Return (x, y) of the center of cell containing provided text 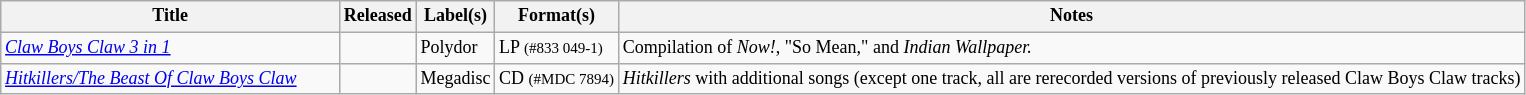
Title (170, 16)
Label(s) (456, 16)
LP (#833 049-1) (557, 48)
Hitkillers/The Beast Of Claw Boys Claw (170, 78)
CD (#MDC 7894) (557, 78)
Released (378, 16)
Format(s) (557, 16)
Megadisc (456, 78)
Claw Boys Claw 3 in 1 (170, 48)
Compilation of Now!, "So Mean," and Indian Wallpaper. (1071, 48)
Hitkillers with additional songs (except one track, all are rerecorded versions of previously released Claw Boys Claw tracks) (1071, 78)
Notes (1071, 16)
Polydor (456, 48)
